Return the (X, Y) coordinate for the center point of the cell that contains the specified text.  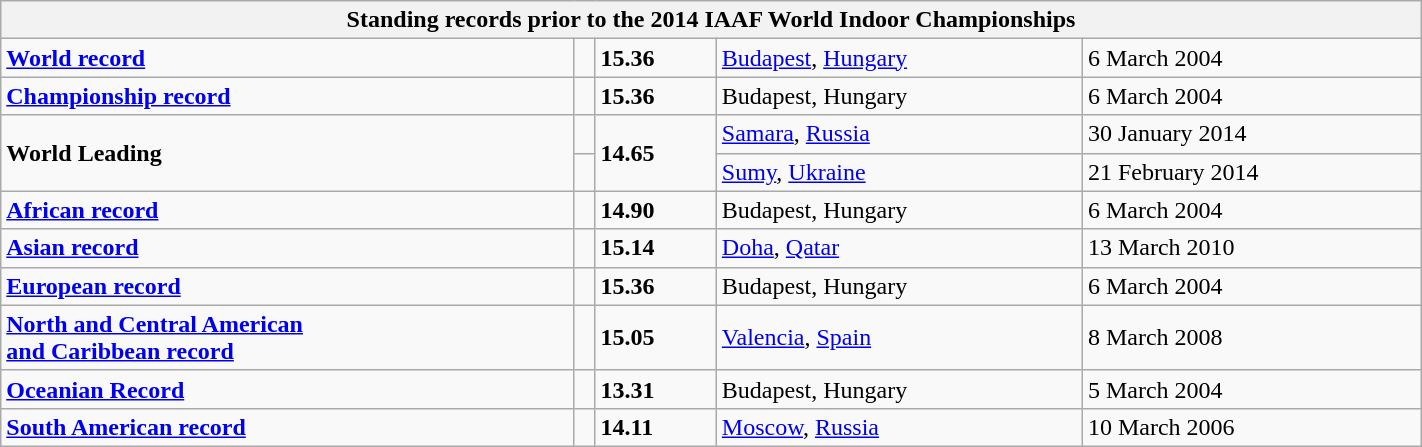
Doha, Qatar (899, 248)
Oceanian Record (288, 389)
Championship record (288, 96)
European record (288, 286)
14.11 (656, 427)
South American record (288, 427)
15.14 (656, 248)
10 March 2006 (1252, 427)
13 March 2010 (1252, 248)
Samara, Russia (899, 134)
5 March 2004 (1252, 389)
Moscow, Russia (899, 427)
21 February 2014 (1252, 172)
Standing records prior to the 2014 IAAF World Indoor Championships (711, 20)
World record (288, 58)
30 January 2014 (1252, 134)
Valencia, Spain (899, 338)
14.90 (656, 210)
Asian record (288, 248)
Sumy, Ukraine (899, 172)
African record (288, 210)
North and Central American and Caribbean record (288, 338)
13.31 (656, 389)
World Leading (288, 153)
14.65 (656, 153)
15.05 (656, 338)
8 March 2008 (1252, 338)
